From the cell containing the given text, extract its center point as [x, y] coordinate. 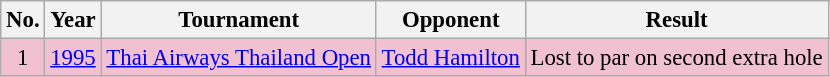
1995 [73, 58]
Result [676, 20]
Year [73, 20]
Tournament [238, 20]
Lost to par on second extra hole [676, 58]
Thai Airways Thailand Open [238, 58]
1 [23, 58]
Todd Hamilton [450, 58]
No. [23, 20]
Opponent [450, 20]
